Identify which cell holds the provided text, then report its [X, Y] central coordinate. 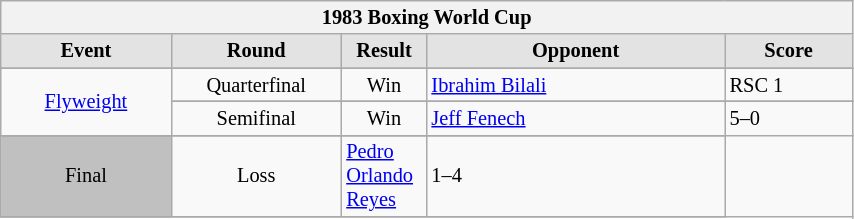
1983 Boxing World Cup [427, 17]
Flyweight [86, 102]
Quarterfinal [256, 85]
Final [86, 176]
Round [256, 51]
Score [789, 51]
Loss [256, 176]
Result [384, 51]
Pedro Orlando Reyes [384, 176]
1–4 [576, 176]
5–0 [789, 118]
Opponent [576, 51]
Event [86, 51]
Jeff Fenech [576, 118]
Ibrahim Bilali [576, 85]
RSC 1 [789, 85]
Semifinal [256, 118]
